Return (x, y) of the center of cell containing provided text 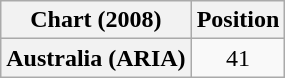
Position (238, 20)
Chart (2008) (96, 20)
Australia (ARIA) (96, 58)
41 (238, 58)
